Determine the (x, y) coordinate at the center of the cell enclosing the given text.  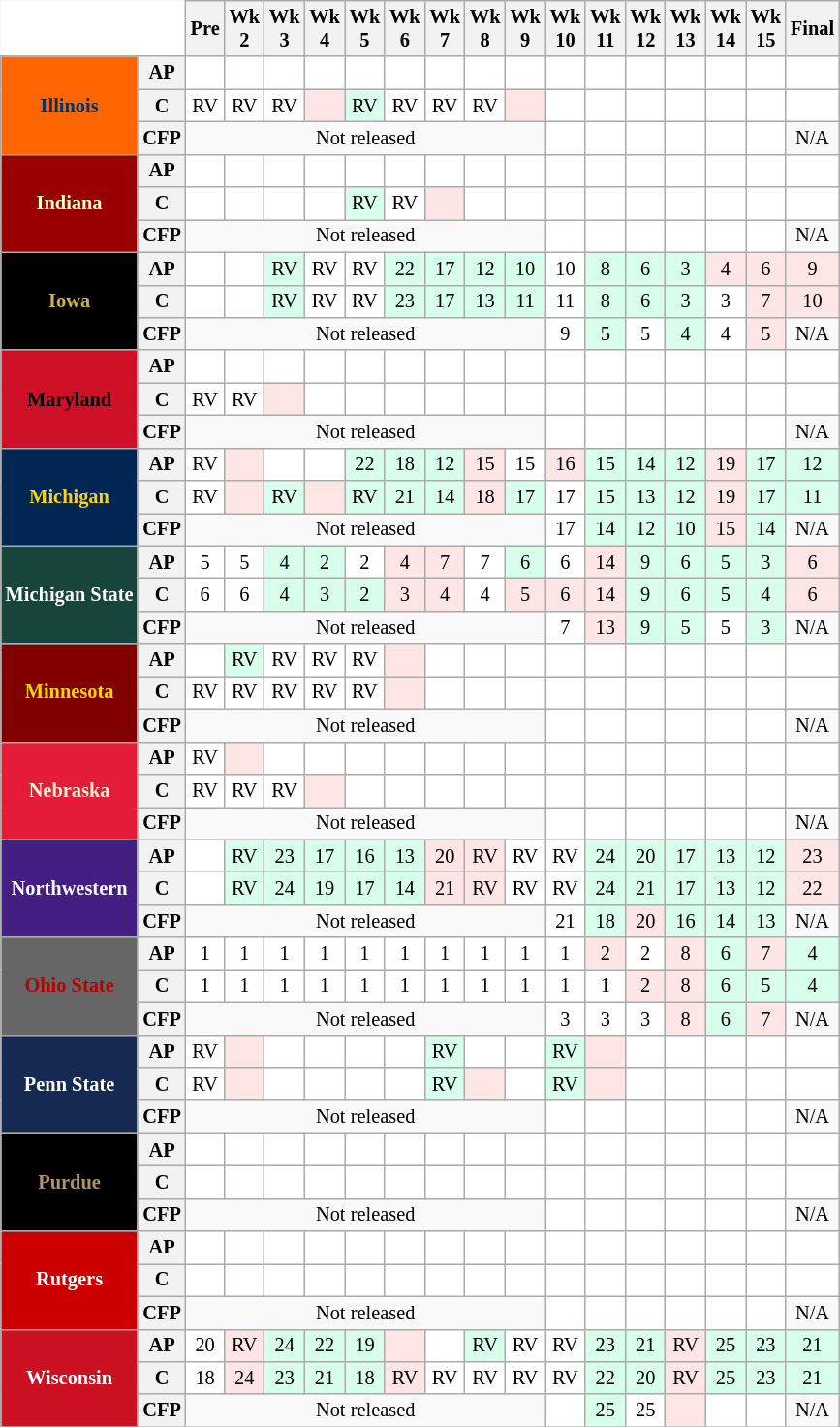
Wisconsin (70, 1379)
Illinois (70, 105)
Pre (205, 28)
Wk12 (645, 28)
Wk2 (244, 28)
Nebraska (70, 791)
Minnesota (70, 692)
Maryland (70, 399)
Michigan State (70, 595)
Final (812, 28)
Penn State (70, 1084)
Wk8 (484, 28)
Purdue (70, 1183)
Wk7 (446, 28)
Wk15 (765, 28)
Iowa (70, 301)
Ohio State (70, 987)
Wk3 (285, 28)
Wk13 (686, 28)
Wk10 (566, 28)
Wk6 (405, 28)
Wk14 (725, 28)
Indiana (70, 204)
Wk4 (324, 28)
Rutgers (70, 1280)
Northwestern (70, 888)
Wk5 (364, 28)
Wk11 (605, 28)
Wk9 (525, 28)
Michigan (70, 496)
